Locate the cell with the specified text and output its [x, y] center coordinate. 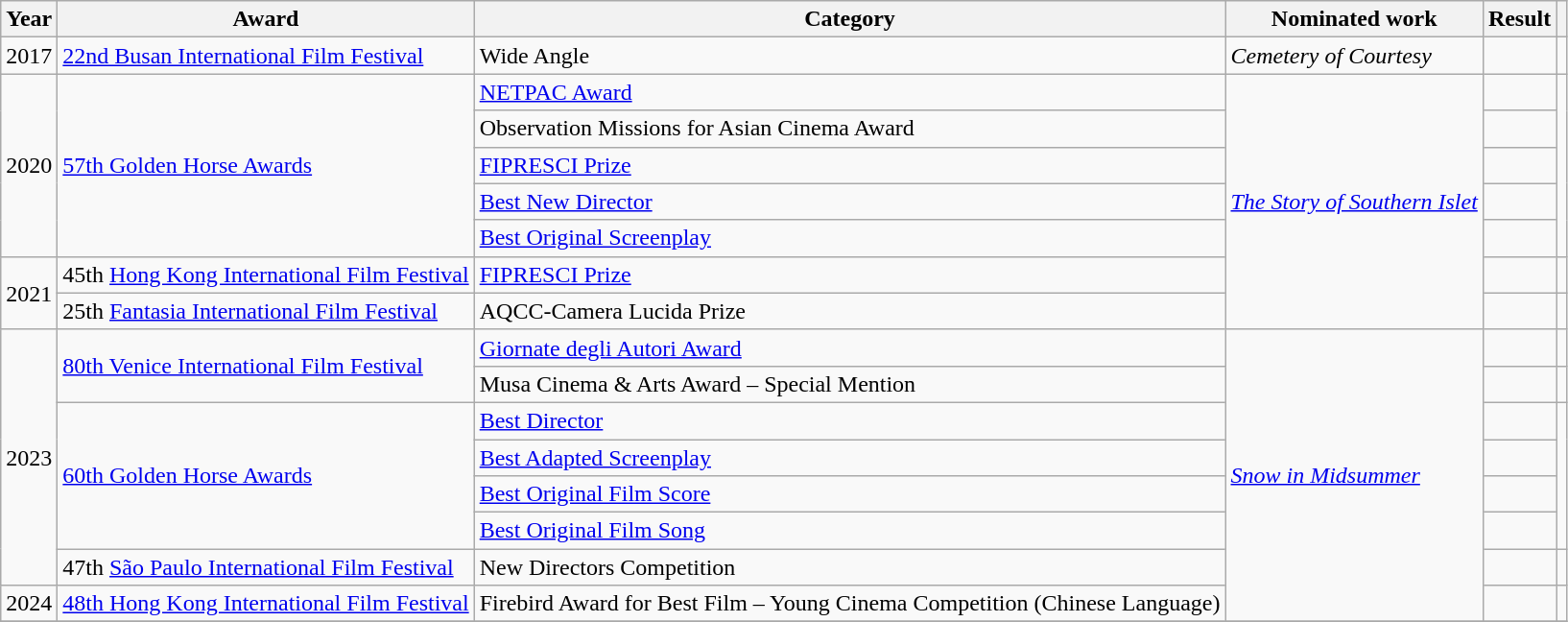
Observation Missions for Asian Cinema Award [850, 129]
2023 [29, 457]
New Directors Competition [850, 567]
Result [1519, 19]
Award [266, 19]
Wide Angle [850, 56]
60th Golden Horse Awards [266, 475]
Giornate degli Autori Award [850, 347]
Best Director [850, 420]
25th Fantasia International Film Festival [266, 311]
AQCC-Camera Lucida Prize [850, 311]
2021 [29, 293]
Best New Director [850, 202]
22nd Busan International Film Festival [266, 56]
2024 [29, 604]
NETPAC Award [850, 92]
Year [29, 19]
Best Original Screenplay [850, 238]
Best Original Film Score [850, 494]
45th Hong Kong International Film Festival [266, 275]
Best Adapted Screenplay [850, 458]
2020 [29, 165]
47th São Paulo International Film Festival [266, 567]
Snow in Midsummer [1354, 475]
Best Original Film Song [850, 531]
80th Venice International Film Festival [266, 366]
The Story of Southern Islet [1354, 202]
Firebird Award for Best Film – Young Cinema Competition (Chinese Language) [850, 604]
2017 [29, 56]
Musa Cinema & Arts Award – Special Mention [850, 384]
48th Hong Kong International Film Festival [266, 604]
Cemetery of Courtesy [1354, 56]
Nominated work [1354, 19]
Category [850, 19]
57th Golden Horse Awards [266, 165]
